Scan for the cell matching the given text and deliver its [X, Y] coordinate at center. 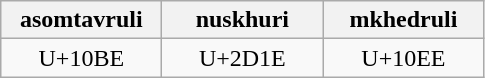
U+10EE [404, 58]
U+2D1E [242, 58]
mkhedruli [404, 20]
U+10BE [82, 58]
nuskhuri [242, 20]
asomtavruli [82, 20]
